For the text-containing cell, return its midpoint in (X, Y) coordinate format. 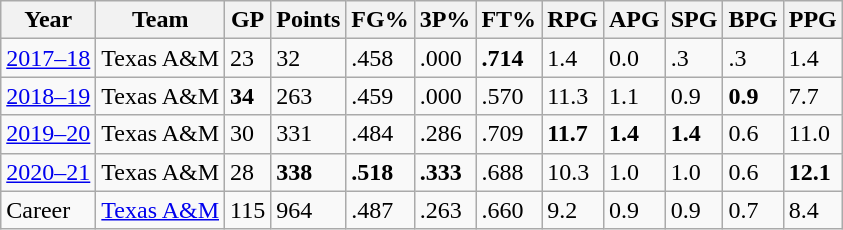
Career (48, 210)
338 (308, 172)
APG (634, 20)
23 (248, 58)
PPG (812, 20)
263 (308, 96)
.286 (445, 134)
0.0 (634, 58)
11.0 (812, 134)
RPG (573, 20)
1.1 (634, 96)
964 (308, 210)
.487 (380, 210)
28 (248, 172)
2019–20 (48, 134)
7.7 (812, 96)
115 (248, 210)
11.7 (573, 134)
32 (308, 58)
331 (308, 134)
.660 (509, 210)
SPG (694, 20)
34 (248, 96)
.688 (509, 172)
FT% (509, 20)
.570 (509, 96)
2020–21 (48, 172)
.709 (509, 134)
Year (48, 20)
0.7 (753, 210)
10.3 (573, 172)
Points (308, 20)
30 (248, 134)
.333 (445, 172)
2017–18 (48, 58)
8.4 (812, 210)
FG% (380, 20)
9.2 (573, 210)
BPG (753, 20)
Team (160, 20)
3P% (445, 20)
.263 (445, 210)
.458 (380, 58)
2018–19 (48, 96)
12.1 (812, 172)
.459 (380, 96)
.714 (509, 58)
.518 (380, 172)
GP (248, 20)
.484 (380, 134)
11.3 (573, 96)
